Return [x, y] of the center of cell containing provided text 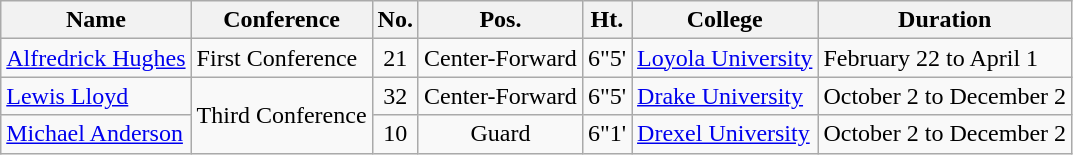
10 [395, 134]
Alfredrick Hughes [96, 58]
February 22 to April 1 [945, 58]
Pos. [500, 20]
Guard [500, 134]
College [725, 20]
No. [395, 20]
Lewis Lloyd [96, 96]
Third Conference [282, 115]
Duration [945, 20]
Name [96, 20]
First Conference [282, 58]
Loyola University [725, 58]
Conference [282, 20]
Michael Anderson [96, 134]
Ht. [606, 20]
Drake University [725, 96]
6"1' [606, 134]
32 [395, 96]
21 [395, 58]
Drexel University [725, 134]
